Pinpoint the cell where the given text exists, returning its (X, Y) midpoint coordinate. 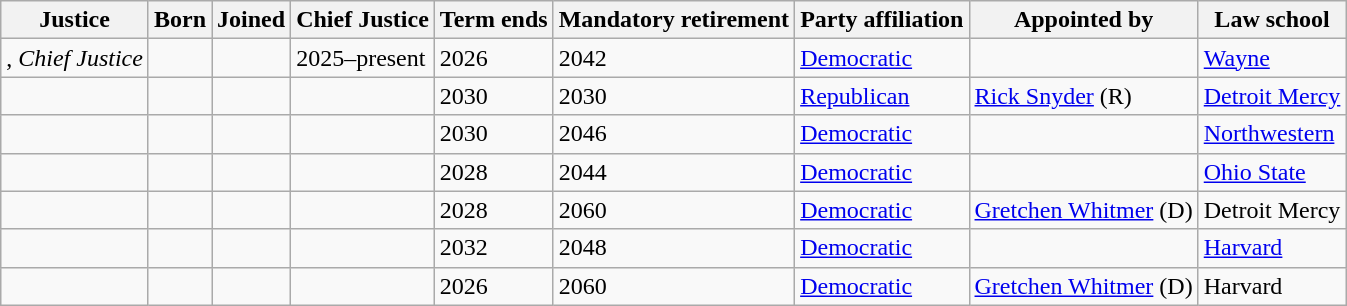
Justice (75, 20)
Party affiliation (882, 20)
Rick Snyder (R) (1084, 96)
Wayne (1272, 58)
Law school (1272, 20)
Northwestern (1272, 134)
Term ends (494, 20)
2048 (674, 248)
Chief Justice (363, 20)
2046 (674, 134)
Born (180, 20)
Ohio State (1272, 172)
Mandatory retirement (674, 20)
2032 (494, 248)
, Chief Justice (75, 58)
Appointed by (1084, 20)
Republican (882, 96)
Joined (252, 20)
2025–present (363, 58)
2042 (674, 58)
2044 (674, 172)
